Return (x, y) of the center of cell containing provided text 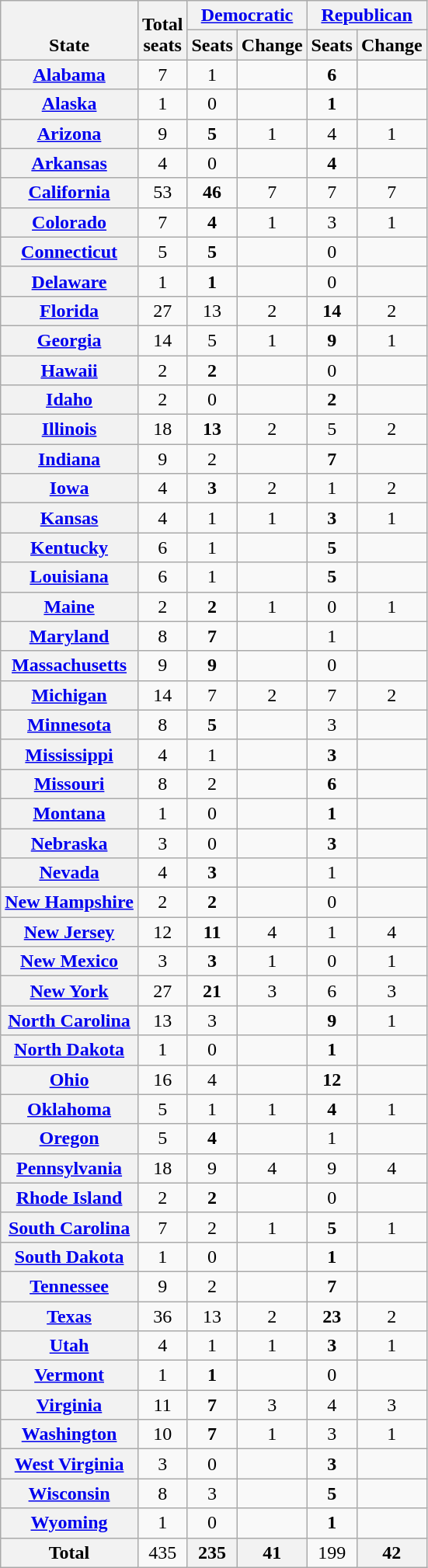
Kentucky (70, 548)
State (70, 30)
16 (162, 1080)
Washington (70, 1434)
Idaho (70, 400)
Oklahoma (70, 1109)
South Carolina (70, 1227)
Colorado (70, 222)
Alaska (70, 104)
235 (212, 1552)
Arizona (70, 134)
23 (332, 1316)
Rhode Island (70, 1198)
Nebraska (70, 843)
Louisiana (70, 577)
Democratic (247, 16)
North Carolina (70, 1020)
42 (391, 1552)
41 (272, 1552)
53 (162, 193)
Maryland (70, 636)
Totalseats (162, 30)
Oregon (70, 1139)
Indiana (70, 459)
Illinois (70, 429)
Georgia (70, 340)
Massachusetts (70, 666)
Ohio (70, 1080)
36 (162, 1316)
Montana (70, 813)
Virginia (70, 1405)
Tennessee (70, 1286)
Maine (70, 607)
California (70, 193)
46 (212, 193)
Mississippi (70, 754)
Pennsylvania (70, 1168)
New Jersey (70, 932)
New Mexico (70, 961)
Alabama (70, 75)
Missouri (70, 784)
Connecticut (70, 252)
North Dakota (70, 1050)
199 (332, 1552)
Arkansas (70, 163)
Delaware (70, 281)
New Hampshire (70, 902)
21 (212, 991)
West Virginia (70, 1464)
Iowa (70, 488)
Republican (367, 16)
Minnesota (70, 725)
Wisconsin (70, 1493)
Utah (70, 1346)
10 (162, 1434)
Florida (70, 311)
Wyoming (70, 1523)
New York (70, 991)
Hawaii (70, 370)
South Dakota (70, 1257)
435 (162, 1552)
Total (70, 1552)
Texas (70, 1316)
Kansas (70, 518)
Nevada (70, 873)
Michigan (70, 695)
Vermont (70, 1375)
